Provide the [x, y] coordinate of the cell's center where the given text is located.  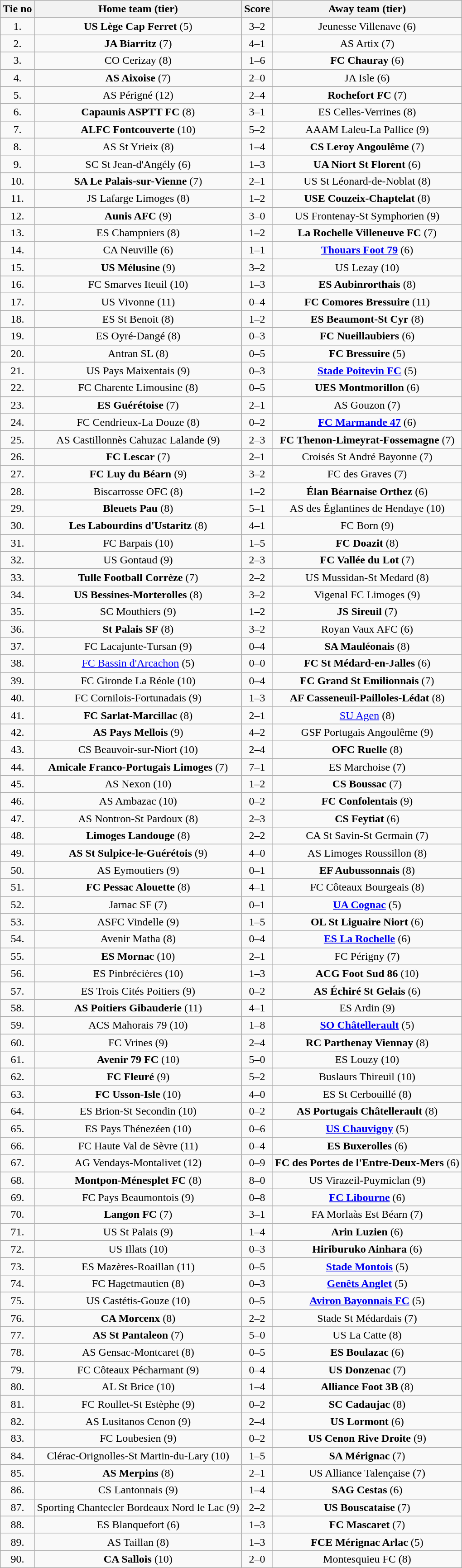
17. [17, 302]
34. [17, 595]
FC Lescar (7) [138, 457]
52. [17, 905]
16. [17, 285]
FC Lacajunte-Tursan (9) [138, 646]
FC Vallée du Lot (7) [367, 560]
SU Agen (8) [367, 715]
FC Pays Beaumontois (9) [138, 1197]
23. [17, 405]
FC Sarlat-Marcillac (8) [138, 715]
68. [17, 1180]
90. [17, 1559]
Avenir 79 FC (10) [138, 1060]
US Chauvigny (5) [367, 1129]
EF Aubussonnais (8) [367, 870]
Alliance Foot 3B (8) [367, 1387]
CA Neuville (6) [138, 250]
ES Pinbrécières (10) [138, 973]
21. [17, 371]
Élan Béarnaise Orthez (6) [367, 491]
49. [17, 853]
ES Celles-Verrines (8) [367, 112]
ES Champniers (8) [138, 233]
UA Cognac (5) [367, 905]
CA Sallois (10) [138, 1559]
ES Mornac (10) [138, 956]
AS Merpins (8) [138, 1473]
SA Mérignac (7) [367, 1456]
7. [17, 129]
61. [17, 1060]
30. [17, 526]
75. [17, 1301]
Aunis AFC (9) [138, 216]
FC Usson-Isle (10) [138, 1094]
SC Mouthiers (9) [138, 612]
St Palais SF (8) [138, 629]
2. [17, 43]
Tulle Football Corrèze (7) [138, 577]
70. [17, 1215]
FC Grand St Emilionnais (7) [367, 681]
24. [17, 422]
Capaunis ASPTT FC (8) [138, 112]
CS Feytiat (6) [367, 819]
CA Morcenx (8) [138, 1318]
US Gontaud (9) [138, 560]
88. [17, 1525]
12. [17, 216]
USE Couzeix-Chaptelat (8) [367, 198]
FC Doazit (8) [367, 543]
FC Barpais (10) [138, 543]
58. [17, 1008]
Les Labourdins d'Ustaritz (8) [138, 526]
3. [17, 61]
FC Côteaux Bourgeais (8) [367, 887]
ES La Rochelle (6) [367, 939]
FC Gironde La Réole (10) [138, 681]
62. [17, 1077]
AS des Églantines de Hendaye (10) [367, 509]
GSF Portugais Angoulême (9) [367, 732]
Away team (tier) [367, 9]
SO Châtellerault (5) [367, 1025]
FC Périgny (7) [367, 956]
67. [17, 1163]
ACG Foot Sud 86 (10) [367, 973]
50. [17, 870]
AS Pays Mellois (9) [138, 732]
US Cenon Rive Droite (9) [367, 1439]
0–9 [257, 1163]
AS Gensac-Montcaret (8) [138, 1353]
60. [17, 1042]
FC Pessac Alouette (8) [138, 887]
Rochefort FC (7) [367, 95]
US Bessines-Morterolles (8) [138, 595]
SC Cadaujac (8) [367, 1404]
0–6 [257, 1129]
ES Buxerolles (6) [367, 1146]
AS Périgné (12) [138, 95]
Thouars Foot 79 (6) [367, 250]
AS Lusitanos Cenon (9) [138, 1421]
Home team (tier) [138, 9]
Amicale Franco-Portugais Limoges (7) [138, 767]
46. [17, 801]
ES Boulazac (6) [367, 1353]
FC Confolentais (9) [367, 801]
Stade Poitevin FC (5) [367, 371]
US St Léonard-de-Noblat (8) [367, 181]
31. [17, 543]
AS Gouzon (7) [367, 405]
US Illats (10) [138, 1249]
Biscarrosse OFC (8) [138, 491]
FC Hagetmautien (8) [138, 1283]
FC Bressuire (5) [367, 353]
80. [17, 1387]
FA Morlaàs Est Béarn (7) [367, 1215]
FC Thenon-Limeyrat-Fossemagne (7) [367, 439]
ES Oyré-Dangé (8) [138, 336]
1–8 [257, 1025]
Genêts Anglet (5) [367, 1283]
AS Eymoutiers (9) [138, 870]
AF Casseneuil-Pailloles-Lédat (8) [367, 698]
AS Échiré St Gelais (6) [367, 991]
CS Beauvoir-sur-Niort (10) [138, 749]
ES Pays Thénezéen (10) [138, 1129]
ASFC Vindelle (9) [138, 922]
74. [17, 1283]
JS Lafarge Limoges (8) [138, 198]
Vigenal FC Limoges (9) [367, 595]
48. [17, 836]
5. [17, 95]
OFC Ruelle (8) [367, 749]
Stade Montois (5) [367, 1266]
79. [17, 1370]
US Lège Cap Ferret (5) [138, 26]
AS Poitiers Gibauderie (11) [138, 1008]
FC St Médard-en-Jalles (6) [367, 663]
9. [17, 164]
ES Marchoise (7) [367, 767]
19. [17, 336]
Antran SL (8) [138, 353]
Avenir Matha (8) [138, 939]
65. [17, 1129]
7–1 [257, 767]
66. [17, 1146]
UES Montmorillon (6) [367, 388]
53. [17, 922]
78. [17, 1353]
1–6 [257, 61]
US Donzenac (7) [367, 1370]
5–1 [257, 509]
US Pays Maixentais (9) [138, 371]
AS Portugais Châtellerault (8) [367, 1111]
Montesquieu FC (8) [367, 1559]
CS Leroy Angoulême (7) [367, 147]
FC Marmande 47 (6) [367, 422]
0–0 [257, 663]
27. [17, 474]
AS St Yrieix (8) [138, 147]
FC Bassin d'Arcachon (5) [138, 663]
FC Libourne (6) [367, 1197]
54. [17, 939]
Tie no [17, 9]
AL St Brice (10) [138, 1387]
US Mélusine (9) [138, 267]
US Alliance Talençaise (7) [367, 1473]
41. [17, 715]
JA Biarritz (7) [138, 43]
Buslaurs Thireuil (10) [367, 1077]
44. [17, 767]
FC des Portes de l'Entre-Deux-Mers (6) [367, 1163]
10. [17, 181]
3–0 [257, 216]
ES Mazères-Roaillan (11) [138, 1266]
40. [17, 698]
US St Palais (9) [138, 1232]
FC Cendrieux-La Douze (8) [138, 422]
AS Artix (7) [367, 43]
FC des Graves (7) [367, 474]
ES Aubinrorthais (8) [367, 285]
56. [17, 973]
57. [17, 991]
8. [17, 147]
FC Smarves Iteuil (10) [138, 285]
89. [17, 1542]
86. [17, 1490]
AS Limoges Roussillon (8) [367, 853]
US Castétis-Gouze (10) [138, 1301]
25. [17, 439]
0–8 [257, 1197]
Aviron Bayonnais FC (5) [367, 1301]
CS Lantonnais (9) [138, 1490]
82. [17, 1421]
JA Isle (6) [367, 78]
28. [17, 491]
UA Niort St Florent (6) [367, 164]
CS Boussac (7) [367, 784]
35. [17, 612]
AS St Pantaleon (7) [138, 1335]
US Bouscataise (7) [367, 1507]
OL St Liguaire Niort (6) [367, 922]
85. [17, 1473]
42. [17, 732]
FC Vrines (9) [138, 1042]
37. [17, 646]
72. [17, 1249]
Montpon-Ménesplet FC (8) [138, 1180]
Hiriburuko Ainhara (6) [367, 1249]
SA Mauléonais (8) [367, 646]
US Virazeil-Puymiclan (9) [367, 1180]
4. [17, 78]
SA Le Palais-sur-Vienne (7) [138, 181]
JS Sireuil (7) [367, 612]
64. [17, 1111]
ES Ardin (9) [367, 1008]
ES Guérétoise (7) [138, 405]
Limoges Landouge (8) [138, 836]
AS Aixoise (7) [138, 78]
ES Brion-St Secondin (10) [138, 1111]
Langon FC (7) [138, 1215]
77. [17, 1335]
38. [17, 663]
55. [17, 956]
32. [17, 560]
36. [17, 629]
29. [17, 509]
FC Nueillaubiers (6) [367, 336]
ES Beaumont-St Cyr (8) [367, 319]
SAG Cestas (6) [367, 1490]
FC Côteaux Pécharmant (9) [138, 1370]
4–2 [257, 732]
Croisés St André Bayonne (7) [367, 457]
FC Cornilois-Fortunadais (9) [138, 698]
Bleuets Pau (8) [138, 509]
Jarnac SF (7) [138, 905]
FCE Mérignac Arlac (5) [367, 1542]
Stade St Médardais (7) [367, 1318]
Sporting Chantecler Bordeaux Nord le Lac (9) [138, 1507]
La Rochelle Villeneuve FC (7) [367, 233]
1–1 [257, 250]
26. [17, 457]
6. [17, 112]
FC Charente Limousine (8) [138, 388]
RC Parthenay Viennay (8) [367, 1042]
AS Nontron-St Pardoux (8) [138, 819]
AG Vendays-Montalivet (12) [138, 1163]
45. [17, 784]
76. [17, 1318]
73. [17, 1266]
22. [17, 388]
AS Castillonnès Cahuzac Lalande (9) [138, 439]
20. [17, 353]
Clérac-Orignolles-St Martin-du-Lary (10) [138, 1456]
US La Catte (8) [367, 1335]
11. [17, 198]
FC Comores Bressuire (11) [367, 302]
Royan Vaux AFC (6) [367, 629]
FC Roullet-St Estèphe (9) [138, 1404]
13. [17, 233]
AS Nexon (10) [138, 784]
33. [17, 577]
SC St Jean-d'Angély (6) [138, 164]
ALFC Fontcouverte (10) [138, 129]
FC Born (9) [367, 526]
ES St Cerbouillé (8) [367, 1094]
69. [17, 1197]
87. [17, 1507]
1. [17, 26]
ES Louzy (10) [367, 1060]
Score [257, 9]
US Lormont (6) [367, 1421]
ES Blanquefort (6) [138, 1525]
US Vivonne (11) [138, 302]
83. [17, 1439]
AS Ambazac (10) [138, 801]
CA St Savin-St Germain (7) [367, 836]
FC Luy du Béarn (9) [138, 474]
ACS Mahorais 79 (10) [138, 1025]
FC Mascaret (7) [367, 1525]
59. [17, 1025]
US Lezay (10) [367, 267]
CO Cerizay (8) [138, 61]
FC Fleuré (9) [138, 1077]
8–0 [257, 1180]
AS St Sulpice-le-Guérétois (9) [138, 853]
15. [17, 267]
47. [17, 819]
81. [17, 1404]
63. [17, 1094]
84. [17, 1456]
FC Loubesien (9) [138, 1439]
43. [17, 749]
FC Haute Val de Sèvre (11) [138, 1146]
US Frontenay-St Symphorien (9) [367, 216]
ES Trois Cités Poitiers (9) [138, 991]
71. [17, 1232]
Jeunesse Villenave (6) [367, 26]
51. [17, 887]
AS Taillan (8) [138, 1542]
AAAM Laleu-La Pallice (9) [367, 129]
18. [17, 319]
US Mussidan-St Medard (8) [367, 577]
FC Chauray (6) [367, 61]
Arin Luzien (6) [367, 1232]
ES St Benoit (8) [138, 319]
39. [17, 681]
14. [17, 250]
